Scan for the cell matching the given text and deliver its (x, y) coordinate at center. 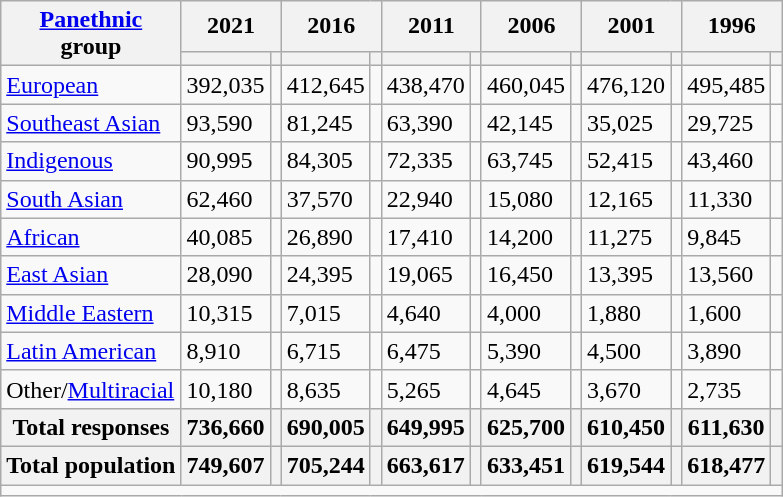
6,475 (426, 351)
South Asian (91, 199)
84,305 (326, 161)
Middle Eastern (91, 313)
24,395 (326, 275)
4,645 (526, 389)
Total responses (91, 427)
93,590 (226, 123)
19,065 (426, 275)
Indigenous (91, 161)
2016 (331, 26)
10,180 (226, 389)
412,645 (326, 85)
460,045 (526, 85)
2,735 (726, 389)
2021 (231, 26)
16,450 (526, 275)
28,090 (226, 275)
African (91, 237)
Southeast Asian (91, 123)
Panethnicgroup (91, 34)
8,910 (226, 351)
81,245 (326, 123)
610,450 (626, 427)
4,640 (426, 313)
Other/Multiracial (91, 389)
618,477 (726, 465)
13,560 (726, 275)
42,145 (526, 123)
4,000 (526, 313)
392,035 (226, 85)
72,335 (426, 161)
43,460 (726, 161)
14,200 (526, 237)
2011 (431, 26)
11,330 (726, 199)
37,570 (326, 199)
633,451 (526, 465)
15,080 (526, 199)
5,390 (526, 351)
90,995 (226, 161)
5,265 (426, 389)
625,700 (526, 427)
2001 (632, 26)
17,410 (426, 237)
705,244 (326, 465)
European (91, 85)
611,630 (726, 427)
35,025 (626, 123)
9,845 (726, 237)
749,607 (226, 465)
East Asian (91, 275)
3,890 (726, 351)
29,725 (726, 123)
7,015 (326, 313)
476,120 (626, 85)
663,617 (426, 465)
13,395 (626, 275)
22,940 (426, 199)
3,670 (626, 389)
6,715 (326, 351)
63,390 (426, 123)
11,275 (626, 237)
26,890 (326, 237)
649,995 (426, 427)
495,485 (726, 85)
52,415 (626, 161)
619,544 (626, 465)
8,635 (326, 389)
1996 (732, 26)
40,085 (226, 237)
10,315 (226, 313)
2006 (531, 26)
Latin American (91, 351)
62,460 (226, 199)
Total population (91, 465)
63,745 (526, 161)
1,880 (626, 313)
1,600 (726, 313)
4,500 (626, 351)
12,165 (626, 199)
690,005 (326, 427)
438,470 (426, 85)
736,660 (226, 427)
